Extract the [x, y] coordinate from the center of the cell holding the provided text.  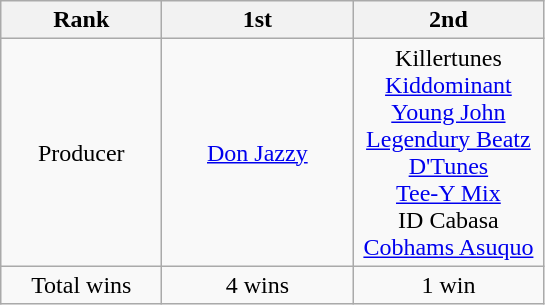
2nd [448, 20]
Rank [82, 20]
1st [258, 20]
Producer [82, 152]
1 win [448, 285]
KillertunesKiddominantYoung JohnLegendury BeatzD'TunesTee-Y MixID CabasaCobhams Asuquo [448, 152]
4 wins [258, 285]
Don Jazzy [258, 152]
Total wins [82, 285]
